From the cell containing the given text, extract its center point as (x, y) coordinate. 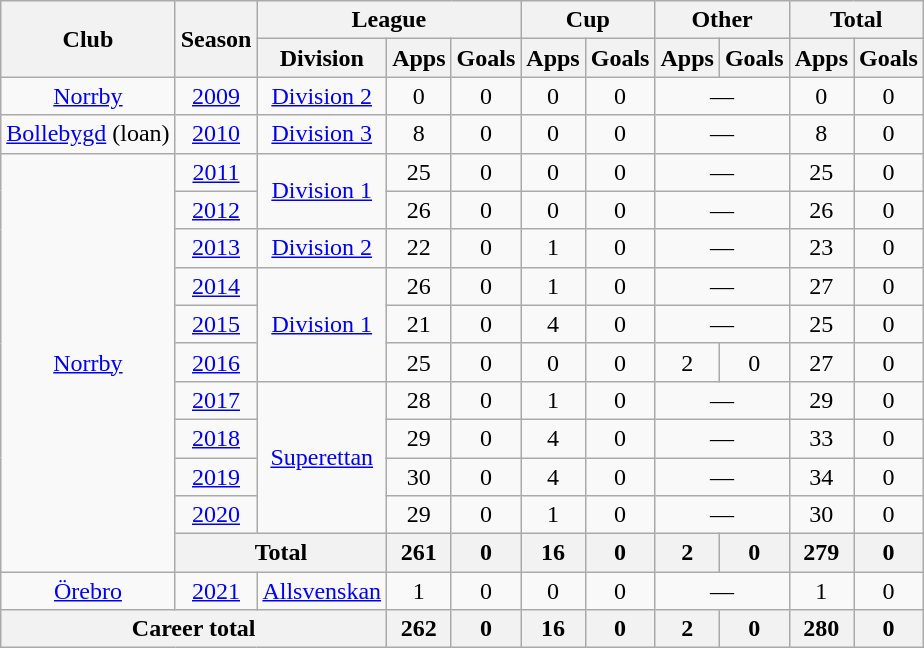
23 (821, 248)
2017 (216, 400)
Superettan (322, 457)
Örebro (88, 591)
2014 (216, 286)
Other (722, 20)
Club (88, 39)
2009 (216, 96)
28 (419, 400)
21 (419, 324)
2015 (216, 324)
2010 (216, 134)
279 (821, 553)
34 (821, 477)
33 (821, 438)
280 (821, 629)
2012 (216, 210)
262 (419, 629)
Bollebygd (loan) (88, 134)
2011 (216, 172)
Season (216, 39)
2021 (216, 591)
Career total (194, 629)
League (389, 20)
Division (322, 58)
Cup (588, 20)
261 (419, 553)
Division 3 (322, 134)
2013 (216, 248)
2019 (216, 477)
2016 (216, 362)
Allsvenskan (322, 591)
2020 (216, 515)
22 (419, 248)
2018 (216, 438)
